Provide the (X, Y) coordinate of the cell's center where the given text is located.  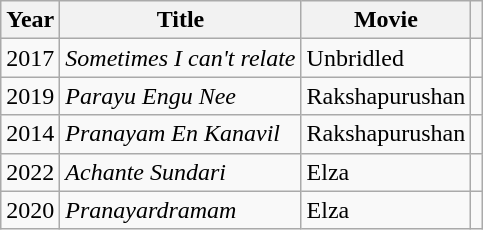
Movie (386, 20)
2019 (30, 96)
2020 (30, 210)
Pranayam En Kanavil (180, 134)
2017 (30, 58)
Pranayardramam (180, 210)
Achante Sundari (180, 172)
Parayu Engu Nee (180, 96)
Year (30, 20)
Title (180, 20)
2022 (30, 172)
2014 (30, 134)
Unbridled (386, 58)
Sometimes I can't relate (180, 58)
